Search for the cell housing the specified text and yield its (X, Y) center coordinate. 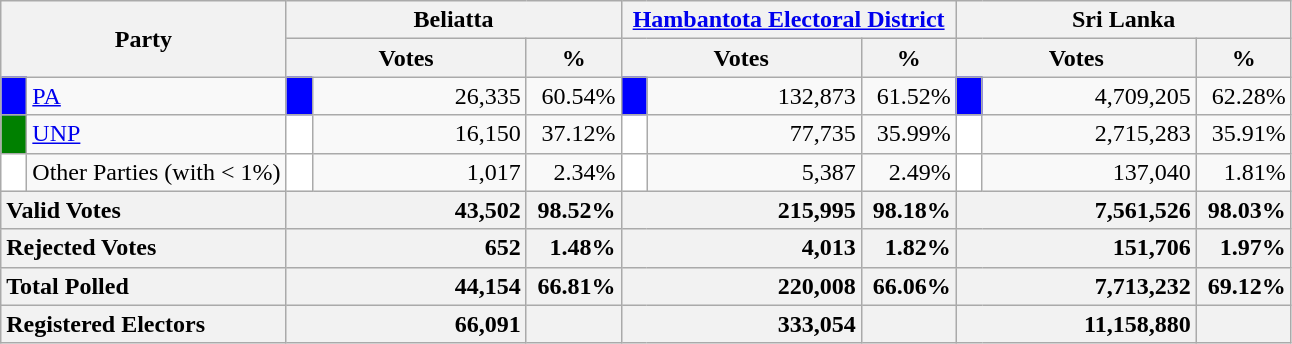
Beliatta (454, 20)
2.49% (908, 172)
7,713,232 (1076, 286)
62.28% (1244, 96)
652 (406, 248)
16,150 (419, 134)
98.03% (1244, 210)
1.48% (574, 248)
60.54% (574, 96)
Valid Votes (144, 210)
Registered Electors (144, 324)
151,706 (1076, 248)
1.97% (1244, 248)
220,008 (741, 286)
61.52% (908, 96)
Sri Lanka (1124, 20)
1.81% (1244, 172)
66,091 (406, 324)
Party (144, 39)
333,054 (741, 324)
PA (156, 96)
Hambantota Electoral District (788, 20)
43,502 (406, 210)
35.99% (908, 134)
69.12% (1244, 286)
11,158,880 (1076, 324)
37.12% (574, 134)
4,013 (741, 248)
2,715,283 (1089, 134)
UNP (156, 134)
Other Parties (with < 1%) (156, 172)
132,873 (754, 96)
Rejected Votes (144, 248)
5,387 (754, 172)
215,995 (741, 210)
1.82% (908, 248)
66.06% (908, 286)
137,040 (1089, 172)
98.52% (574, 210)
66.81% (574, 286)
2.34% (574, 172)
26,335 (419, 96)
1,017 (419, 172)
35.91% (1244, 134)
77,735 (754, 134)
4,709,205 (1089, 96)
98.18% (908, 210)
44,154 (406, 286)
Total Polled (144, 286)
7,561,526 (1076, 210)
